Pinpoint the cell where the given text exists, returning its (X, Y) midpoint coordinate. 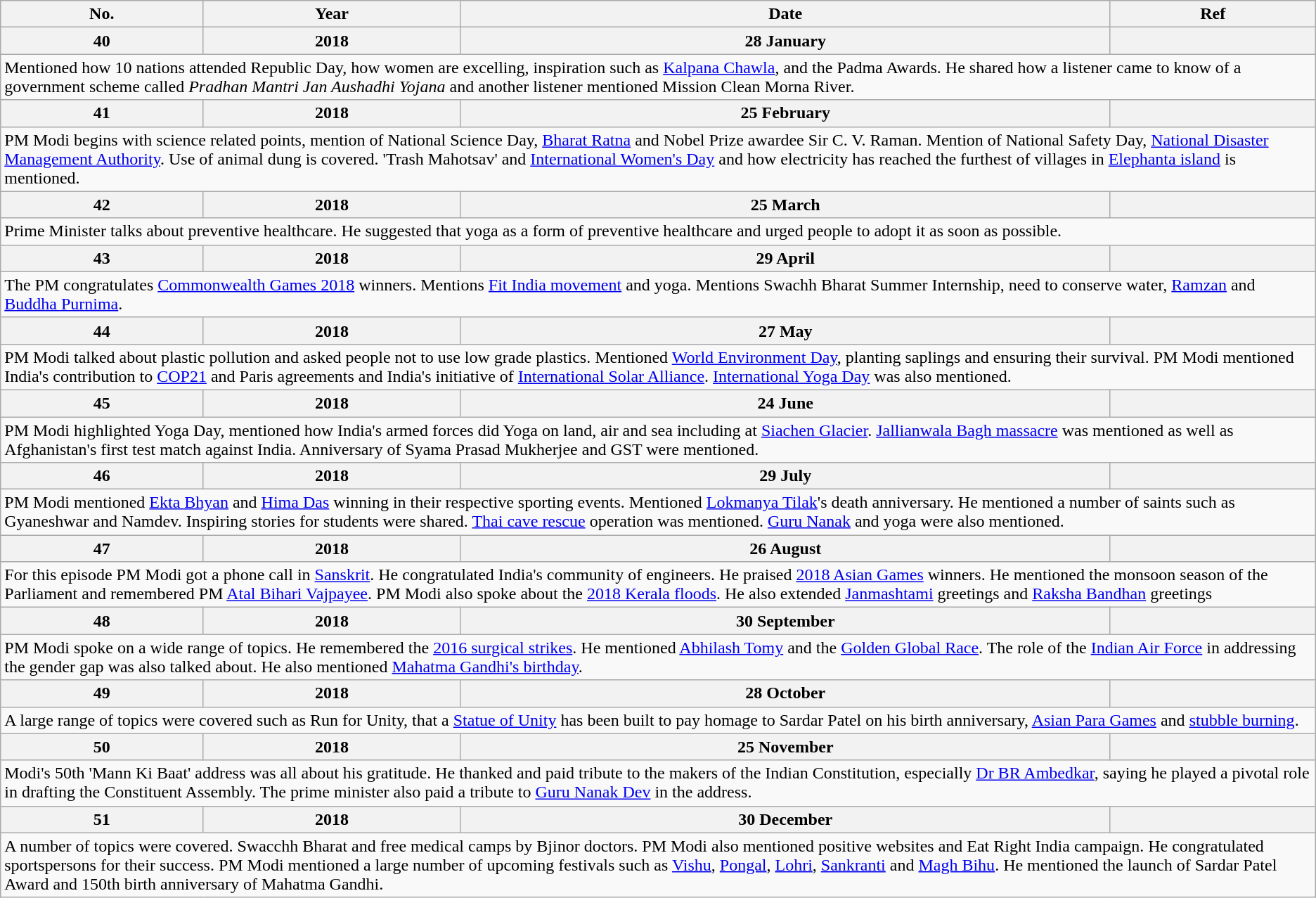
40 (102, 41)
Year (332, 14)
25 February (785, 113)
41 (102, 113)
25 November (785, 747)
28 January (785, 41)
43 (102, 258)
50 (102, 747)
26 August (785, 549)
24 June (785, 403)
46 (102, 476)
29 April (785, 258)
29 July (785, 476)
28 October (785, 693)
Date (785, 14)
42 (102, 205)
25 March (785, 205)
30 December (785, 819)
Ref (1213, 14)
30 September (785, 621)
51 (102, 819)
27 May (785, 331)
45 (102, 403)
49 (102, 693)
44 (102, 331)
47 (102, 549)
48 (102, 621)
No. (102, 14)
